Determine the [x, y] coordinate at the center of the cell enclosing the given text.  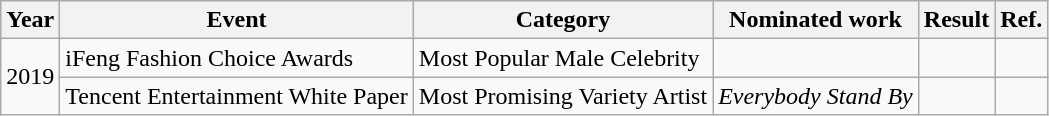
Most Popular Male Celebrity [562, 58]
2019 [30, 77]
Ref. [1022, 20]
iFeng Fashion Choice Awards [236, 58]
Most Promising Variety Artist [562, 96]
Event [236, 20]
Year [30, 20]
Tencent Entertainment White Paper [236, 96]
Everybody Stand By [816, 96]
Category [562, 20]
Result [956, 20]
Nominated work [816, 20]
